Return [x, y] of the center of cell containing provided text 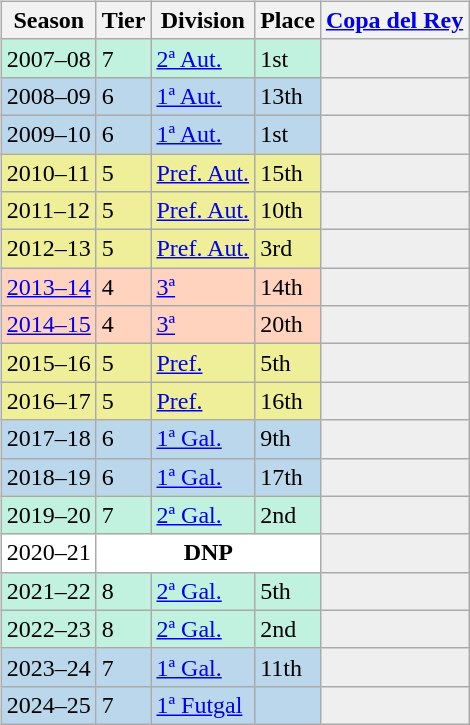
20th [288, 325]
2016–17 [48, 401]
2018–19 [48, 477]
13th [288, 96]
2014–15 [48, 325]
17th [288, 477]
16th [288, 401]
Division [203, 20]
2021–22 [48, 591]
2007–08 [48, 58]
2009–10 [48, 134]
2ª Aut. [203, 58]
Copa del Rey [394, 20]
11th [288, 667]
2024–25 [48, 705]
2012–13 [48, 249]
1ª Futgal [203, 705]
15th [288, 173]
10th [288, 211]
2011–12 [48, 211]
9th [288, 439]
DNP [208, 553]
2008–09 [48, 96]
2013–14 [48, 287]
14th [288, 287]
Place [288, 20]
2015–16 [48, 363]
2020–21 [48, 553]
2019–20 [48, 515]
Season [48, 20]
2010–11 [48, 173]
2023–24 [48, 667]
2022–23 [48, 629]
Tier [124, 20]
2017–18 [48, 439]
3rd [288, 249]
